Output the [X, Y] coordinate of the center of the cell containing the given text.  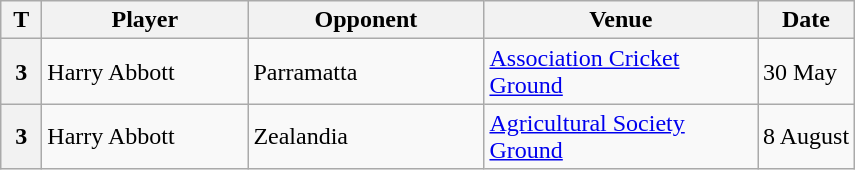
Parramatta [366, 72]
T [22, 20]
Zealandia [366, 136]
Player [145, 20]
Date [806, 20]
Agricultural Society Ground [621, 136]
Association Cricket Ground [621, 72]
8 August [806, 136]
Opponent [366, 20]
Venue [621, 20]
30 May [806, 72]
